Extract the [x, y] coordinate from the center of the cell holding the provided text.  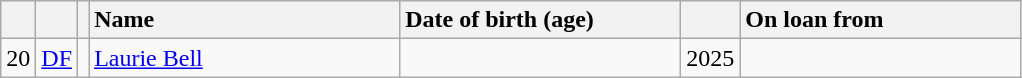
On loan from [880, 20]
20 [18, 58]
Date of birth (age) [540, 20]
Laurie Bell [244, 58]
Name [244, 20]
2025 [710, 58]
DF [57, 58]
